Search for the cell housing the specified text and yield its [x, y] center coordinate. 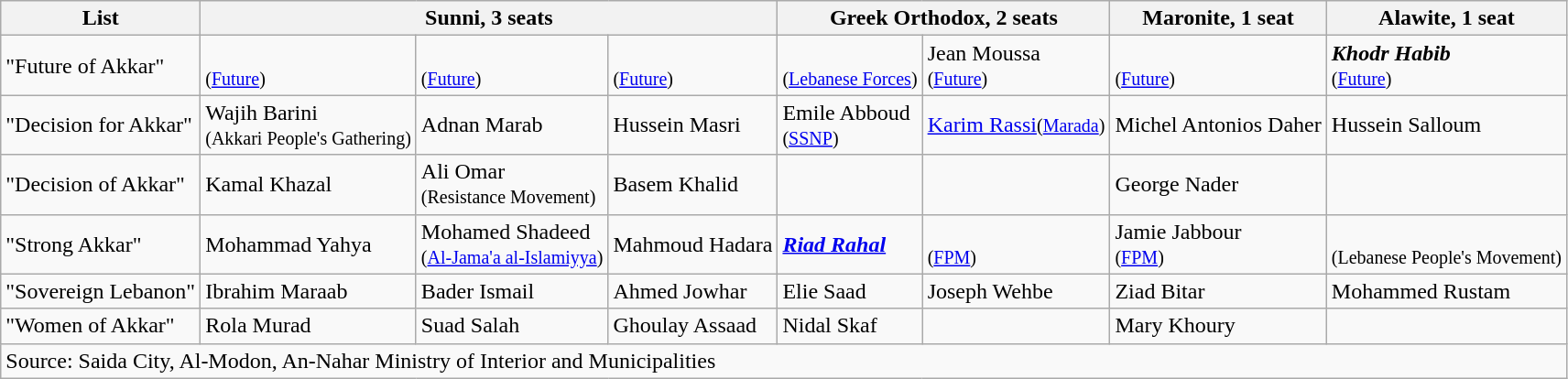
Mohammad Yahya [309, 244]
Mohammed Rustam [1446, 291]
"Strong Akkar" [101, 244]
Riad Rahal [850, 244]
"Sovereign Lebanon" [101, 291]
Alawite, 1 seat [1446, 18]
Hussein Masri [692, 125]
"Future of Akkar" [101, 66]
Joseph Wehbe [1017, 291]
Ali Omar(Resistance Movement) [512, 185]
(FPM) [1017, 244]
Ibrahim Maraab [309, 291]
(Lebanese People's Movement) [1446, 244]
Nidal Skaf [850, 326]
Michel Antonios Daher [1218, 125]
George Nader [1218, 185]
Ziad Bitar [1218, 291]
Hussein Salloum [1446, 125]
Jean Moussa(Future) [1017, 66]
Kamal Khazal [309, 185]
"Decision for Akkar" [101, 125]
List [101, 18]
Ghoulay Assaad [692, 326]
Bader Ismail [512, 291]
Mary Khoury [1218, 326]
"Women of Akkar" [101, 326]
"Decision of Akkar" [101, 185]
Jamie Jabbour(FPM) [1218, 244]
Khodr Habib(Future) [1446, 66]
Karim Rassi(Marada) [1017, 125]
Basem Khalid [692, 185]
Adnan Marab [512, 125]
Emile Abboud(SSNP) [850, 125]
Elie Saad [850, 291]
Ahmed Jowhar [692, 291]
(Lebanese Forces) [850, 66]
Wajih Barini(Akkari People's Gathering) [309, 125]
Source: Saida City, Al-Modon, An-Nahar Ministry of Interior and Municipalities [784, 361]
Sunni, 3 seats [489, 18]
Mahmoud Hadara [692, 244]
Mohamed Shadeed(Al-Jama'a al-Islamiyya) [512, 244]
Maronite, 1 seat [1218, 18]
Rola Murad [309, 326]
Suad Salah [512, 326]
Greek Orthodox, 2 seats [943, 18]
